Return the [X, Y] coordinate for the center point of the cell that contains the specified text.  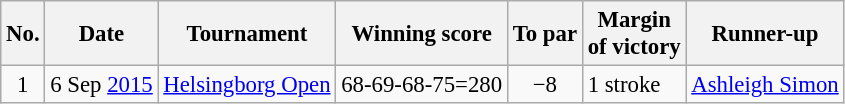
Date [102, 34]
Ashleigh Simon [765, 85]
Winning score [422, 34]
−8 [544, 85]
1 stroke [634, 85]
68-69-68-75=280 [422, 85]
6 Sep 2015 [102, 85]
1 [23, 85]
Helsingborg Open [247, 85]
Runner-up [765, 34]
Tournament [247, 34]
To par [544, 34]
Marginof victory [634, 34]
No. [23, 34]
